Search for the cell housing the specified text and yield its (x, y) center coordinate. 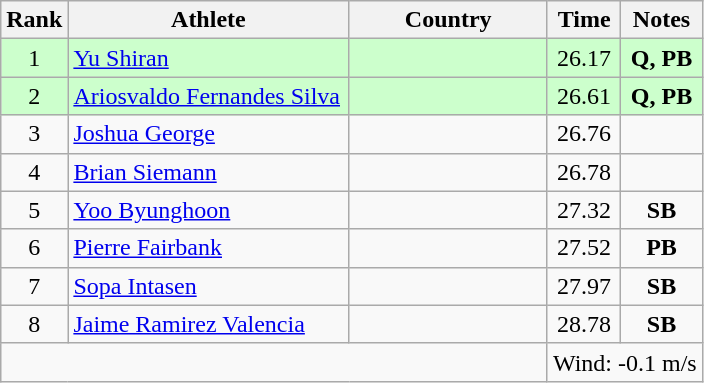
Pierre Fairbank (208, 248)
2 (34, 96)
Yoo Byunghoon (208, 210)
26.61 (584, 96)
Brian Siemann (208, 172)
Yu Shiran (208, 58)
27.32 (584, 210)
Country (448, 20)
Time (584, 20)
PB (662, 248)
26.78 (584, 172)
Wind: -0.1 m/s (624, 362)
26.17 (584, 58)
Jaime Ramirez Valencia (208, 324)
Joshua George (208, 134)
27.97 (584, 286)
6 (34, 248)
26.76 (584, 134)
Ariosvaldo Fernandes Silva (208, 96)
28.78 (584, 324)
27.52 (584, 248)
4 (34, 172)
7 (34, 286)
Sopa Intasen (208, 286)
1 (34, 58)
3 (34, 134)
5 (34, 210)
Notes (662, 20)
Rank (34, 20)
8 (34, 324)
Athlete (208, 20)
